For the text-containing cell, return its midpoint in (x, y) coordinate format. 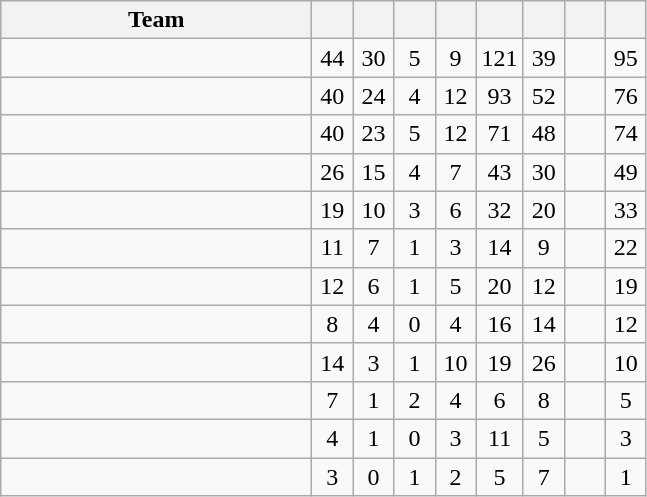
39 (544, 58)
33 (626, 210)
52 (544, 96)
Team (156, 20)
44 (332, 58)
24 (374, 96)
76 (626, 96)
23 (374, 134)
43 (500, 172)
121 (500, 58)
15 (374, 172)
16 (500, 324)
93 (500, 96)
74 (626, 134)
71 (500, 134)
49 (626, 172)
32 (500, 210)
48 (544, 134)
22 (626, 248)
95 (626, 58)
